Identify which cell holds the provided text, then report its (X, Y) central coordinate. 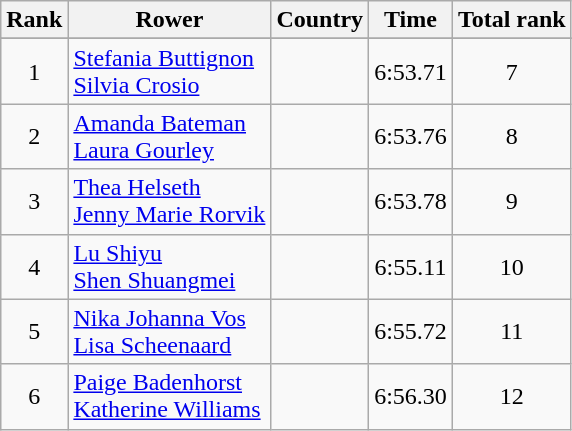
12 (512, 396)
6:53.76 (411, 136)
6:53.71 (411, 72)
Thea HelsethJenny Marie Rorvik (170, 202)
Amanda BatemanLaura Gourley (170, 136)
Nika Johanna VosLisa Scheenaard (170, 332)
Country (320, 20)
8 (512, 136)
4 (34, 266)
2 (34, 136)
6 (34, 396)
5 (34, 332)
6:53.78 (411, 202)
9 (512, 202)
Paige BadenhorstKatherine Williams (170, 396)
Rower (170, 20)
Time (411, 20)
6:55.72 (411, 332)
Total rank (512, 20)
Rank (34, 20)
3 (34, 202)
6:56.30 (411, 396)
1 (34, 72)
11 (512, 332)
10 (512, 266)
Lu ShiyuShen Shuangmei (170, 266)
7 (512, 72)
6:55.11 (411, 266)
Stefania ButtignonSilvia Crosio (170, 72)
